Return the (X, Y) coordinate for the center point of the cell that contains the specified text.  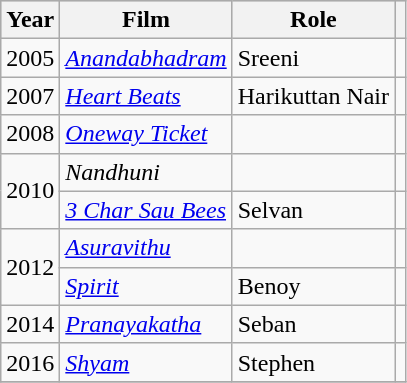
Oneway Ticket (146, 134)
Year (30, 20)
2010 (30, 191)
Asuravithu (146, 248)
Anandabhadram (146, 58)
2016 (30, 362)
Sreeni (313, 58)
Harikuttan Nair (313, 96)
Pranayakatha (146, 324)
2007 (30, 96)
Spirit (146, 286)
Shyam (146, 362)
Seban (313, 324)
Nandhuni (146, 172)
Heart Beats (146, 96)
2014 (30, 324)
Stephen (313, 362)
Role (313, 20)
2005 (30, 58)
2012 (30, 267)
2008 (30, 134)
Benoy (313, 286)
Selvan (313, 210)
3 Char Sau Bees (146, 210)
Film (146, 20)
